Provide the (x, y) coordinate of the cell's center where the given text is located.  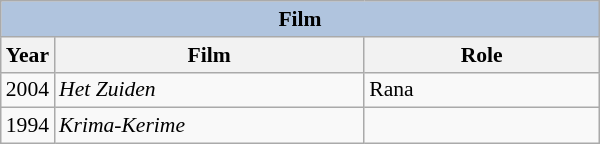
Year (28, 55)
1994 (28, 126)
Krima-Kerime (209, 126)
2004 (28, 90)
Role (482, 55)
Rana (482, 90)
Het Zuiden (209, 90)
